Identify which cell holds the provided text, then report its (x, y) central coordinate. 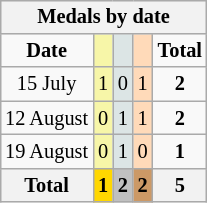
12 August (46, 118)
15 July (46, 84)
Medals by date (104, 17)
19 August (46, 152)
5 (180, 185)
Date (46, 51)
